Scan for the cell matching the given text and deliver its (X, Y) coordinate at center. 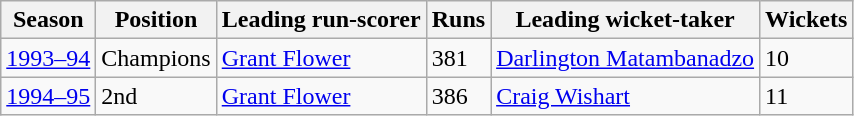
11 (806, 96)
381 (458, 58)
Wickets (806, 20)
Position (156, 20)
1994–95 (48, 96)
10 (806, 58)
Leading wicket-taker (626, 20)
Champions (156, 58)
386 (458, 96)
Leading run-scorer (321, 20)
Runs (458, 20)
Craig Wishart (626, 96)
Season (48, 20)
Darlington Matambanadzo (626, 58)
2nd (156, 96)
1993–94 (48, 58)
